Determine the [x, y] coordinate at the center of the cell enclosing the given text.  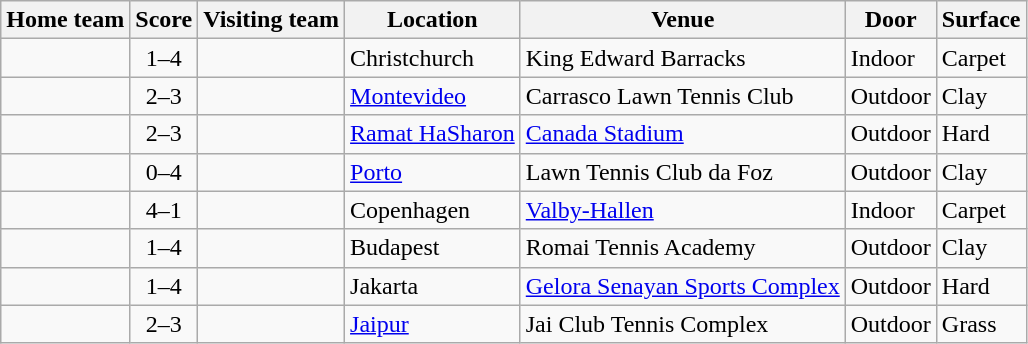
Jai Club Tennis Complex [682, 324]
Budapest [433, 248]
Carrasco Lawn Tennis Club [682, 96]
4–1 [164, 210]
Canada Stadium [682, 134]
Ramat HaSharon [433, 134]
Gelora Senayan Sports Complex [682, 286]
0–4 [164, 172]
Copenhagen [433, 210]
Lawn Tennis Club da Foz [682, 172]
Home team [66, 20]
Montevideo [433, 96]
Jakarta [433, 286]
Jaipur [433, 324]
Venue [682, 20]
Christchurch [433, 58]
Location [433, 20]
Visiting team [272, 20]
Grass [981, 324]
King Edward Barracks [682, 58]
Door [890, 20]
Porto [433, 172]
Valby-Hallen [682, 210]
Surface [981, 20]
Score [164, 20]
Romai Tennis Academy [682, 248]
